Pinpoint the cell where the given text exists, returning its (X, Y) midpoint coordinate. 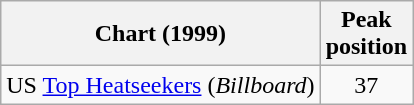
US Top Heatseekers (Billboard) (160, 85)
Chart (1999) (160, 34)
Peakposition (366, 34)
37 (366, 85)
